Detect which cell encompasses the target text, then output its [x, y] center coordinate. 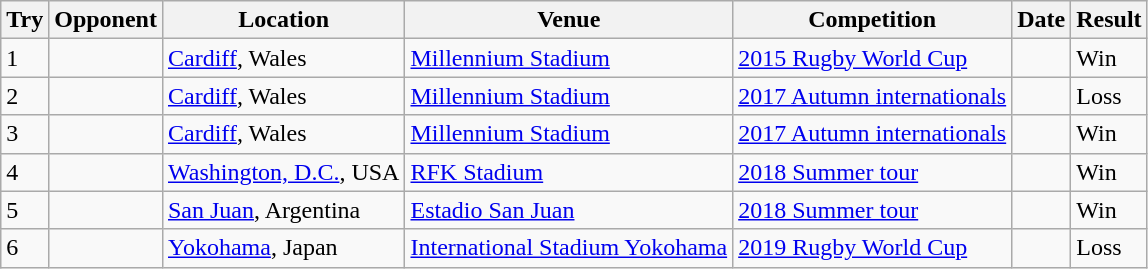
3 [25, 134]
2015 Rugby World Cup [872, 58]
1 [25, 58]
Yokohama, Japan [283, 248]
Venue [569, 20]
Competition [872, 20]
Date [1042, 20]
5 [25, 210]
Estadio San Juan [569, 210]
San Juan, Argentina [283, 210]
4 [25, 172]
Result [1109, 20]
Opponent [106, 20]
Location [283, 20]
RFK Stadium [569, 172]
International Stadium Yokohama [569, 248]
2 [25, 96]
2019 Rugby World Cup [872, 248]
6 [25, 248]
Washington, D.C., USA [283, 172]
Try [25, 20]
